Detect which cell encompasses the target text, then output its [X, Y] center coordinate. 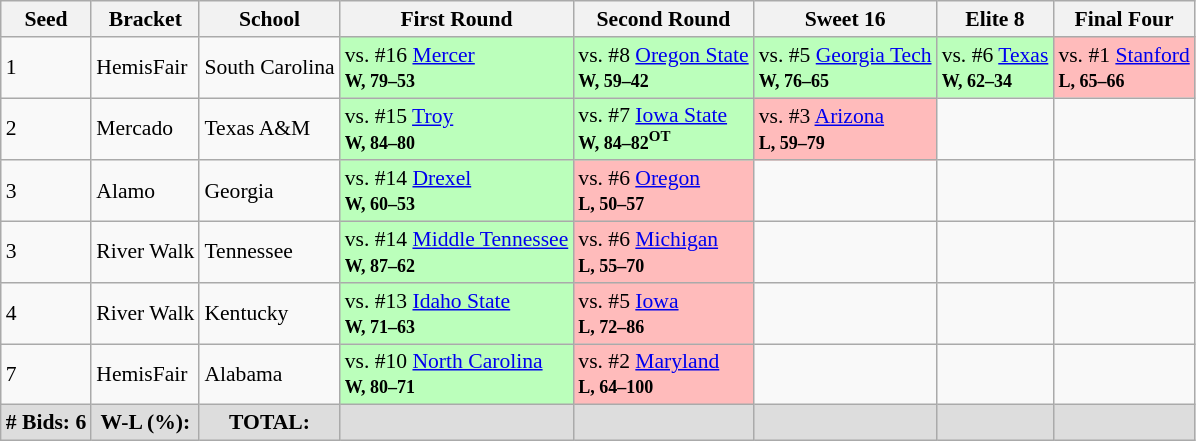
Kentucky [269, 314]
4 [46, 314]
South Carolina [269, 68]
W-L (%): [145, 423]
Tennessee [269, 252]
vs. #5 Georgia TechW, 76–65 [846, 68]
Seed [46, 19]
vs. #3 Arizona L, 59–79 [846, 130]
vs. #13 Idaho StateW, 71–63 [457, 314]
Mercado [145, 130]
School [269, 19]
vs. #2 MarylandL, 64–100 [663, 374]
vs. #1 StanfordL, 65–66 [1124, 68]
vs. #6 OregonL, 50–57 [663, 192]
# Bids: 6 [46, 423]
Alabama [269, 374]
vs. #5 IowaL, 72–86 [663, 314]
Alamo [145, 192]
Second Round [663, 19]
2 [46, 130]
vs. #15 TroyW, 84–80 [457, 130]
First Round [457, 19]
7 [46, 374]
vs. #16 MercerW, 79–53 [457, 68]
vs. #6 MichiganL, 55–70 [663, 252]
vs. #7 Iowa StateW, 84–82OT [663, 130]
1 [46, 68]
vs. #10 North CarolinaW, 80–71 [457, 374]
vs. #8 Oregon StateW, 59–42 [663, 68]
vs. #6 TexasW, 62–34 [996, 68]
vs. #14 DrexelW, 60–53 [457, 192]
Texas A&M [269, 130]
Georgia [269, 192]
Final Four [1124, 19]
Elite 8 [996, 19]
Sweet 16 [846, 19]
Bracket [145, 19]
vs. #14 Middle TennesseeW, 87–62 [457, 252]
TOTAL: [269, 423]
